Identify which cell holds the provided text, then report its (X, Y) central coordinate. 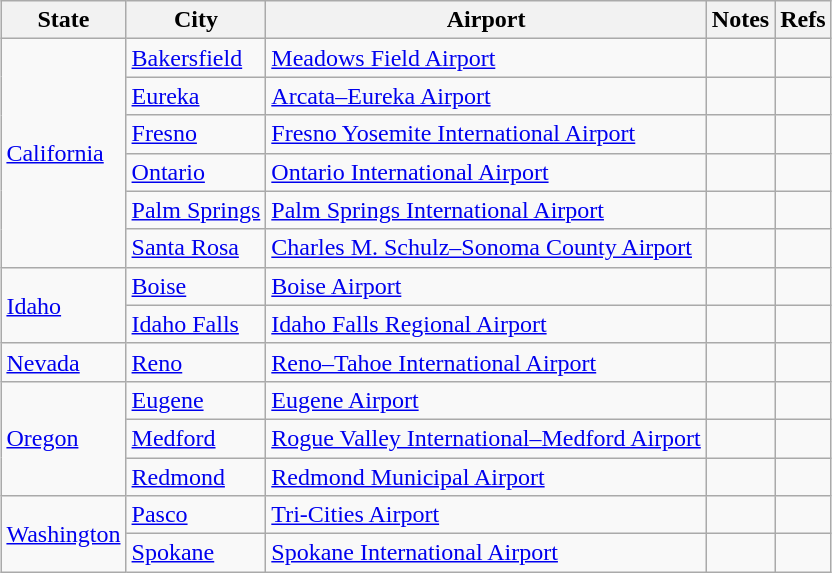
Idaho (64, 305)
Spokane International Airport (486, 553)
Eugene Airport (486, 400)
Idaho Falls Regional Airport (486, 324)
Medford (196, 438)
Reno–Tahoe International Airport (486, 362)
Notes (740, 20)
Reno (196, 362)
Palm Springs (196, 210)
Charles M. Schulz–Sonoma County Airport (486, 248)
Fresno Yosemite International Airport (486, 134)
Refs (803, 20)
Oregon (64, 438)
Boise Airport (486, 286)
State (64, 20)
Ontario (196, 172)
Redmond (196, 477)
Santa Rosa (196, 248)
Redmond Municipal Airport (486, 477)
Tri-Cities Airport (486, 515)
Arcata–Eureka Airport (486, 96)
Pasco (196, 515)
Idaho Falls (196, 324)
Spokane (196, 553)
Fresno (196, 134)
Eugene (196, 400)
California (64, 153)
City (196, 20)
Meadows Field Airport (486, 58)
Nevada (64, 362)
Rogue Valley International–Medford Airport (486, 438)
Palm Springs International Airport (486, 210)
Ontario International Airport (486, 172)
Eureka (196, 96)
Washington (64, 534)
Airport (486, 20)
Boise (196, 286)
Bakersfield (196, 58)
